Detect which cell encompasses the target text, then output its [x, y] center coordinate. 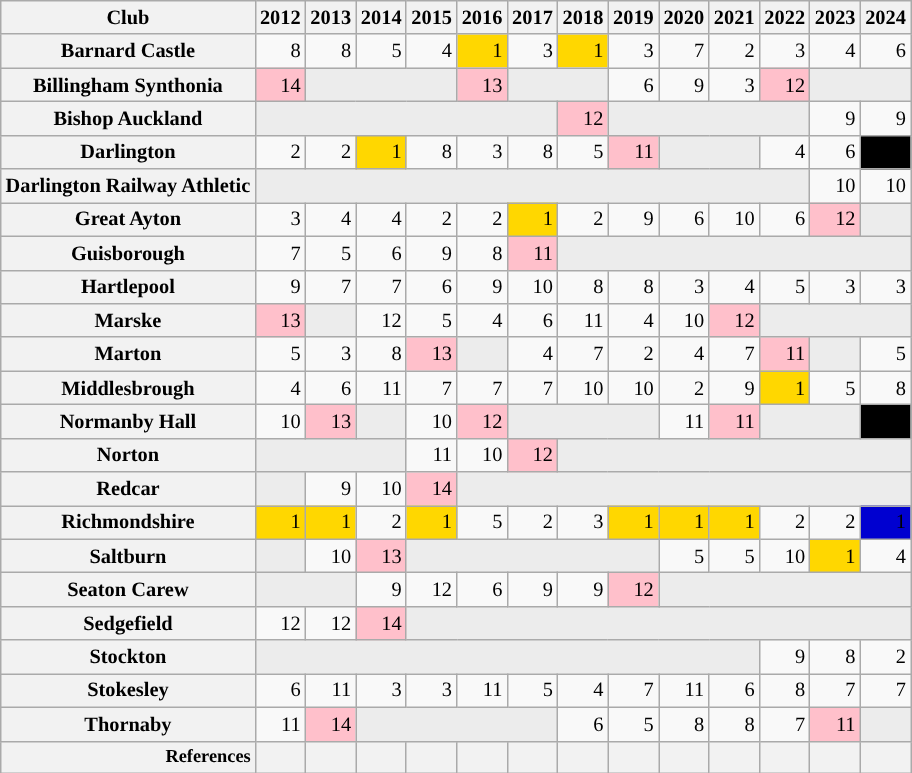
Darlington Railway Athletic [128, 186]
2024 [885, 17]
2018 [583, 17]
Redcar [128, 489]
2014 [381, 17]
Bishop Auckland [128, 118]
2023 [835, 17]
2019 [633, 17]
Normanby Hall [128, 421]
Darlington [128, 152]
Stockton [128, 657]
2020 [684, 17]
References [128, 756]
2017 [532, 17]
Billingham Synthonia [128, 85]
Guisborough [128, 253]
2022 [784, 17]
Great Ayton [128, 219]
2012 [280, 17]
Hartlepool [128, 287]
Richmondshire [128, 522]
Club [128, 17]
2015 [431, 17]
Norton [128, 455]
Marske [128, 320]
2013 [331, 17]
2021 [734, 17]
Saltburn [128, 556]
Sedgefield [128, 623]
Barnard Castle [128, 51]
Marton [128, 354]
Middlesbrough [128, 388]
Seaton Carew [128, 589]
Thornaby [128, 724]
2016 [482, 17]
Stokesley [128, 690]
